Output the [x, y] coordinate of the center of the cell containing the given text.  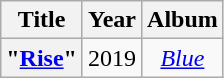
Album [183, 20]
Year [112, 20]
Blue [183, 58]
"Rise" [42, 58]
2019 [112, 58]
Title [42, 20]
